Determine the (x, y) coordinate at the center of the cell enclosing the given text.  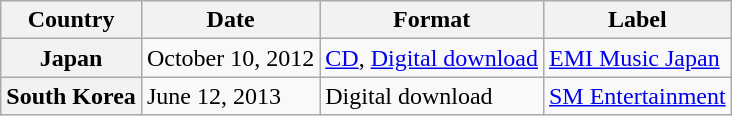
June 12, 2013 (230, 96)
Label (637, 20)
Digital download (432, 96)
CD, Digital download (432, 58)
Format (432, 20)
SM Entertainment (637, 96)
Date (230, 20)
South Korea (72, 96)
Country (72, 20)
October 10, 2012 (230, 58)
EMI Music Japan (637, 58)
Japan (72, 58)
